Output the (X, Y) coordinate of the center of the cell containing the given text.  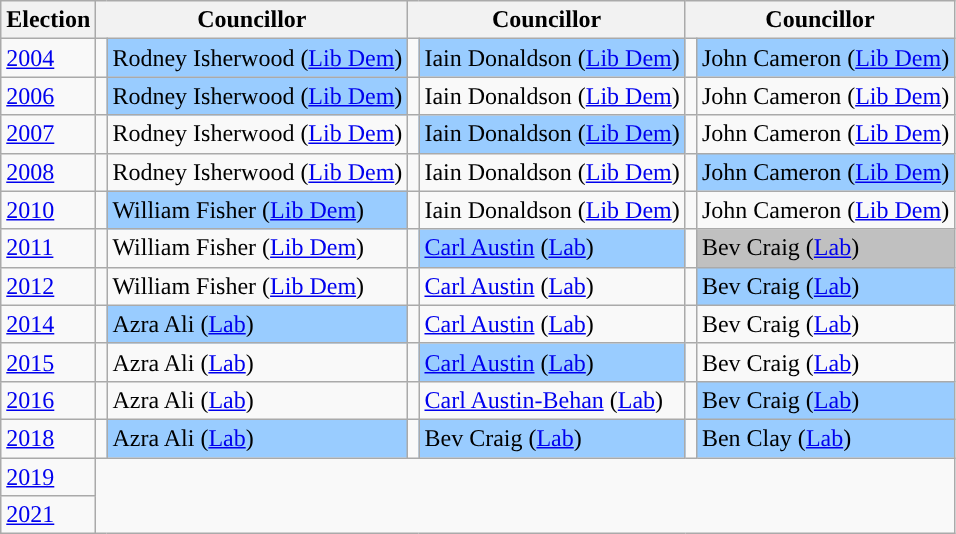
2021 (48, 515)
2018 (48, 438)
2011 (48, 248)
Carl Austin-Behan (Lab) (552, 400)
2012 (48, 286)
2007 (48, 134)
2004 (48, 58)
2019 (48, 477)
2016 (48, 400)
2006 (48, 96)
2010 (48, 210)
2008 (48, 172)
2015 (48, 362)
Election (48, 20)
2014 (48, 324)
Ben Clay (Lab) (825, 438)
